For the text-containing cell, return its midpoint in [X, Y] coordinate format. 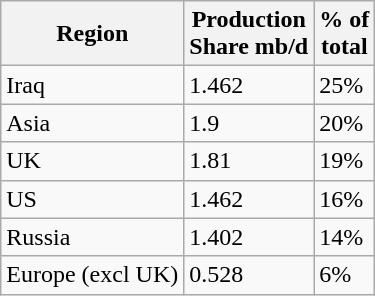
0.528 [249, 275]
14% [344, 237]
ProductionShare mb/d [249, 34]
6% [344, 275]
25% [344, 85]
Region [92, 34]
Iraq [92, 85]
1.81 [249, 161]
20% [344, 123]
Russia [92, 237]
1.402 [249, 237]
US [92, 199]
% oftotal [344, 34]
Europe (excl UK) [92, 275]
16% [344, 199]
Asia [92, 123]
19% [344, 161]
1.9 [249, 123]
UK [92, 161]
